Extract the [x, y] coordinate from the center of the cell holding the provided text.  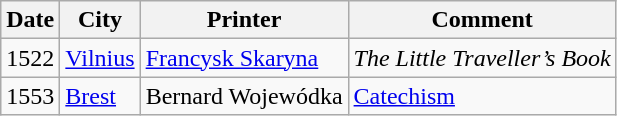
Comment [482, 20]
Date [30, 20]
Vilnius [100, 58]
1553 [30, 96]
1522 [30, 58]
Catechism [482, 96]
Francysk Skaryna [244, 58]
Bernard Wojewódka [244, 96]
Brest [100, 96]
The Little Traveller’s Book [482, 58]
City [100, 20]
Printer [244, 20]
